Locate the cell with the specified text and output its [X, Y] center coordinate. 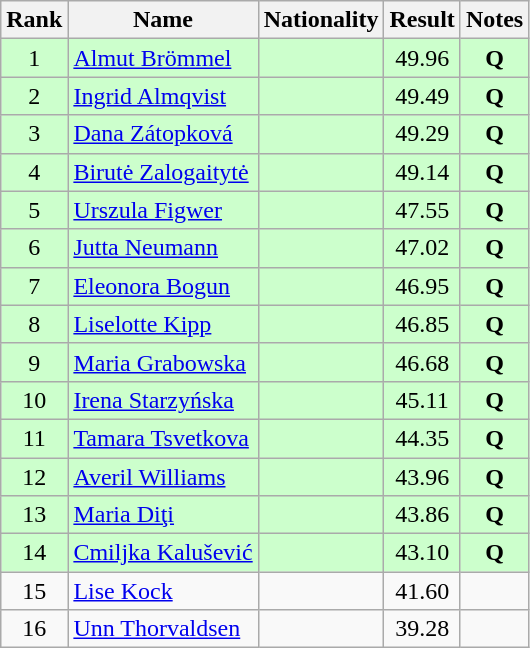
Notes [494, 20]
2 [34, 96]
46.85 [422, 324]
Maria Grabowska [163, 362]
15 [34, 591]
47.55 [422, 210]
Birutė Zalogaitytė [163, 172]
49.29 [422, 134]
Dana Zátopková [163, 134]
43.10 [422, 553]
Unn Thorvaldsen [163, 629]
47.02 [422, 248]
8 [34, 324]
Nationality [321, 20]
14 [34, 553]
41.60 [422, 591]
49.14 [422, 172]
46.68 [422, 362]
7 [34, 286]
Jutta Neumann [163, 248]
43.86 [422, 515]
45.11 [422, 400]
10 [34, 400]
46.95 [422, 286]
3 [34, 134]
Averil Williams [163, 477]
Eleonora Bogun [163, 286]
44.35 [422, 438]
Ingrid Almqvist [163, 96]
49.96 [422, 58]
Name [163, 20]
Result [422, 20]
Tamara Tsvetkova [163, 438]
1 [34, 58]
11 [34, 438]
43.96 [422, 477]
9 [34, 362]
Urszula Figwer [163, 210]
Maria Diţi [163, 515]
16 [34, 629]
4 [34, 172]
5 [34, 210]
Lise Kock [163, 591]
Irena Starzyńska [163, 400]
12 [34, 477]
Rank [34, 20]
Liselotte Kipp [163, 324]
39.28 [422, 629]
6 [34, 248]
49.49 [422, 96]
Cmiljka Kalušević [163, 553]
Almut Brömmel [163, 58]
13 [34, 515]
